Detect which cell encompasses the target text, then output its [x, y] center coordinate. 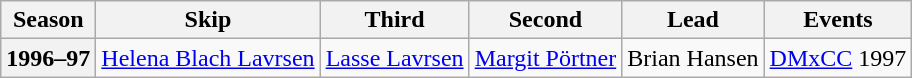
Margit Pörtner [546, 58]
Third [394, 20]
Helena Blach Lavrsen [208, 58]
1996–97 [48, 58]
Lasse Lavrsen [394, 58]
Events [838, 20]
Season [48, 20]
Lead [693, 20]
Brian Hansen [693, 58]
Skip [208, 20]
Second [546, 20]
DMxCC 1997 [838, 58]
